Provide the [x, y] coordinate of the cell's center where the given text is located.  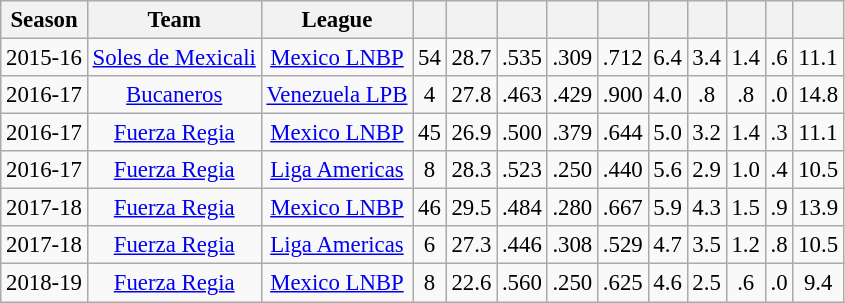
4.6 [668, 283]
4.7 [668, 245]
4.0 [668, 95]
54 [430, 58]
.529 [623, 245]
.712 [623, 58]
6 [430, 245]
26.9 [471, 133]
9.4 [818, 283]
46 [430, 208]
29.5 [471, 208]
27.3 [471, 245]
.440 [623, 170]
.308 [572, 245]
.644 [623, 133]
.379 [572, 133]
5.0 [668, 133]
League [337, 20]
1.5 [746, 208]
.446 [522, 245]
28.3 [471, 170]
1.0 [746, 170]
Bucaneros [174, 95]
.484 [522, 208]
.900 [623, 95]
Team [174, 20]
.667 [623, 208]
5.6 [668, 170]
28.7 [471, 58]
6.4 [668, 58]
4.3 [706, 208]
Venezuela LPB [337, 95]
22.6 [471, 283]
.429 [572, 95]
13.9 [818, 208]
2018-19 [44, 283]
.560 [522, 283]
Soles de Mexicali [174, 58]
5.9 [668, 208]
.500 [522, 133]
.309 [572, 58]
4 [430, 95]
45 [430, 133]
.463 [522, 95]
1.2 [746, 245]
.625 [623, 283]
Season [44, 20]
2.5 [706, 283]
2015-16 [44, 58]
14.8 [818, 95]
3.5 [706, 245]
.523 [522, 170]
27.8 [471, 95]
.4 [779, 170]
3.4 [706, 58]
3.2 [706, 133]
.3 [779, 133]
2.9 [706, 170]
.9 [779, 208]
.535 [522, 58]
.280 [572, 208]
